Scan for the cell matching the given text and deliver its [X, Y] coordinate at center. 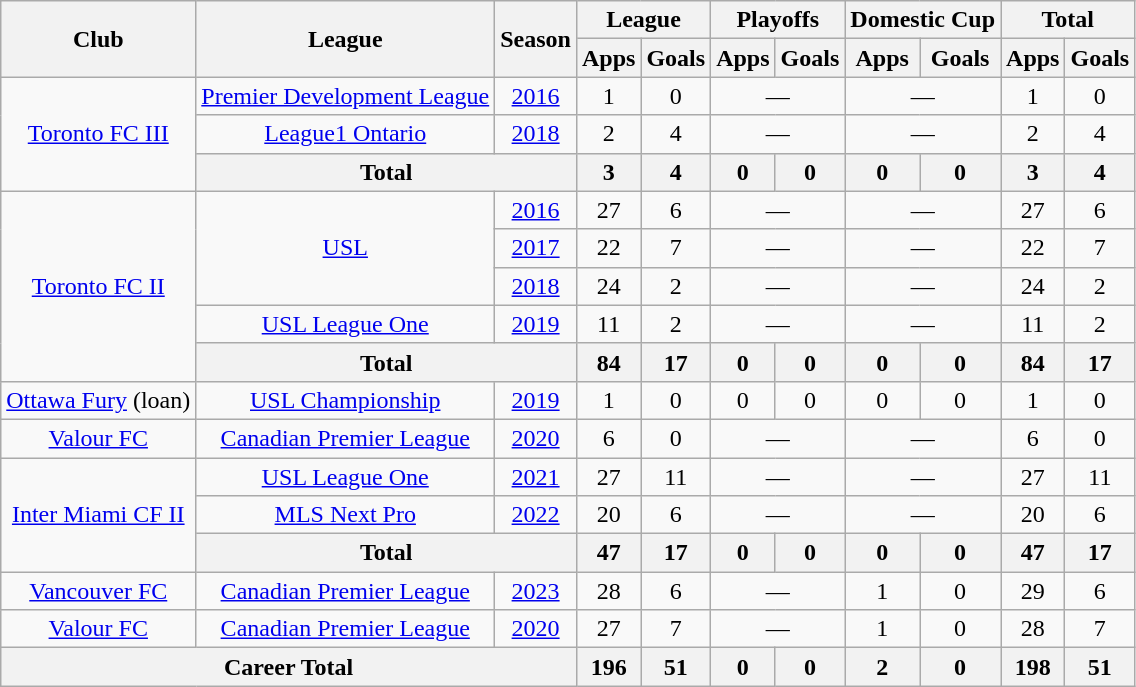
Inter Miami CF II [98, 515]
Vancouver FC [98, 591]
Ottawa Fury (loan) [98, 400]
Domestic Cup [923, 20]
USL Championship [346, 400]
Season [536, 39]
196 [608, 667]
Club [98, 39]
Toronto FC III [98, 134]
MLS Next Pro [346, 515]
198 [1033, 667]
2023 [536, 591]
Career Total [289, 667]
2021 [536, 477]
2022 [536, 515]
League1 Ontario [346, 134]
Playoffs [778, 20]
USL [346, 248]
29 [1033, 591]
2017 [536, 248]
Premier Development League [346, 96]
Toronto FC II [98, 286]
